From the cell containing the given text, extract its center point as (X, Y) coordinate. 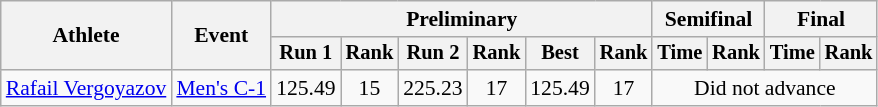
Event (221, 36)
15 (370, 88)
Final (821, 19)
Run 2 (432, 54)
Best (560, 54)
Rafail Vergoyazov (86, 88)
Run 1 (306, 54)
Men's C-1 (221, 88)
Did not advance (764, 88)
225.23 (432, 88)
Semifinal (708, 19)
Preliminary (462, 19)
Athlete (86, 36)
